Find where the given text appears and provide that cell's center as (x, y) coordinate. 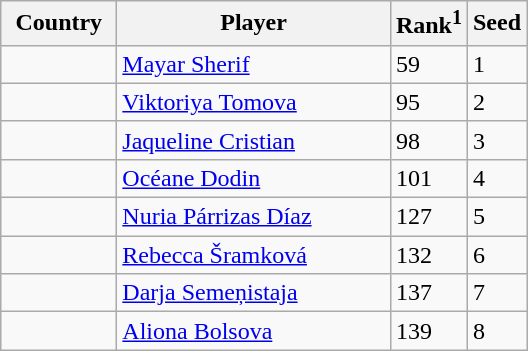
Mayar Sherif (254, 64)
101 (428, 178)
Seed (496, 24)
137 (428, 293)
8 (496, 331)
139 (428, 331)
127 (428, 217)
Océane Dodin (254, 178)
6 (496, 255)
2 (496, 102)
95 (428, 102)
3 (496, 140)
Country (59, 24)
59 (428, 64)
Jaqueline Cristian (254, 140)
132 (428, 255)
Rank1 (428, 24)
Darja Semeņistaja (254, 293)
1 (496, 64)
4 (496, 178)
5 (496, 217)
7 (496, 293)
Nuria Párrizas Díaz (254, 217)
Aliona Bolsova (254, 331)
Viktoriya Tomova (254, 102)
Rebecca Šramková (254, 255)
Player (254, 24)
98 (428, 140)
